Find where the given text appears and provide that cell's center as (X, Y) coordinate. 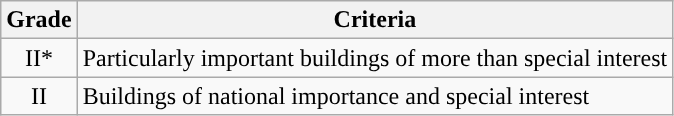
Buildings of national importance and special interest (375, 96)
Particularly important buildings of more than special interest (375, 58)
Grade (39, 20)
II (39, 96)
Criteria (375, 20)
II* (39, 58)
